Detect which cell encompasses the target text, then output its [x, y] center coordinate. 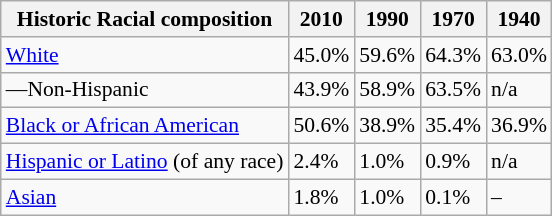
2010 [321, 19]
0.9% [453, 162]
1990 [387, 19]
White [145, 55]
63.5% [453, 90]
45.0% [321, 55]
43.9% [321, 90]
1940 [519, 19]
36.9% [519, 126]
Black or African American [145, 126]
38.9% [387, 126]
– [519, 197]
—Non-Hispanic [145, 90]
Historic Racial composition [145, 19]
0.1% [453, 197]
Asian [145, 197]
58.9% [387, 90]
63.0% [519, 55]
2.4% [321, 162]
Hispanic or Latino (of any race) [145, 162]
50.6% [321, 126]
35.4% [453, 126]
64.3% [453, 55]
1970 [453, 19]
59.6% [387, 55]
1.8% [321, 197]
